Identify which cell holds the provided text, then report its [x, y] central coordinate. 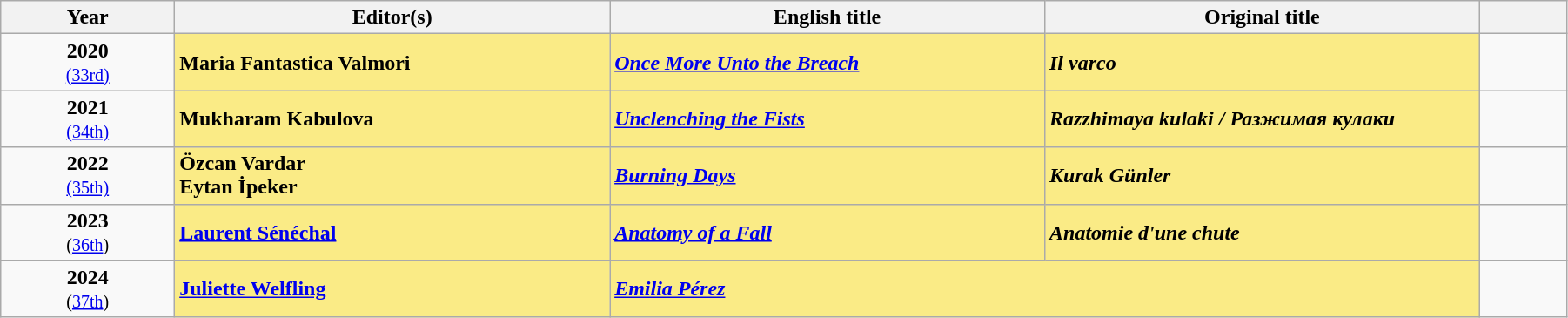
Özcan Vardar Eytan İpeker [392, 176]
Year [88, 17]
Once More Unto the Breach [828, 63]
Il varco [1262, 63]
Kurak Günler [1262, 176]
Laurent Sénéchal [392, 232]
Anatomie d'une chute [1262, 232]
Unclenching the Fists [828, 118]
2023(36th) [88, 232]
2022(35th) [88, 176]
2024(37th) [88, 289]
English title [828, 17]
2020(33rd) [88, 63]
Emilia Pérez [1045, 289]
Original title [1262, 17]
Maria Fantastica Valmori [392, 63]
Mukharam Kabulova [392, 118]
Burning Days [828, 176]
2021(34th) [88, 118]
Anatomy of a Fall [828, 232]
Juliette Welfling [392, 289]
Editor(s) [392, 17]
Razzhimaya kulaki / Разжимая кулаки [1262, 118]
